Return [x, y] of the center of cell containing provided text 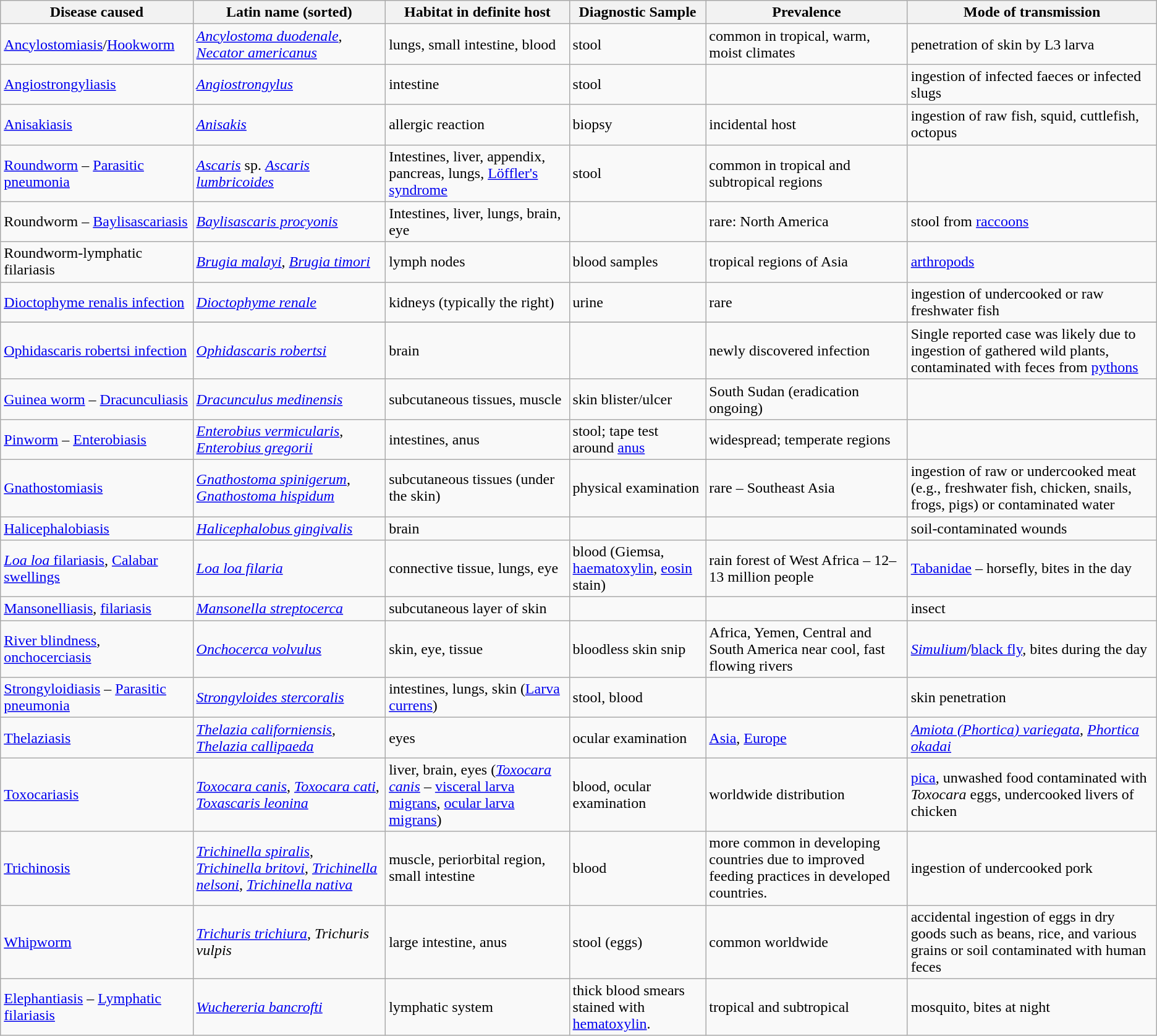
newly discovered infection [807, 350]
urine [638, 302]
Trichinella spiralis, Trichinella britovi, Trichinella nelsoni, Trichinella nativa [289, 868]
blood samples [638, 262]
Angiostrongylus [289, 84]
Wuchereria bancrofti [289, 1007]
Pinworm – Enterobiasis [96, 439]
physical examination [638, 488]
skin blister/ulcer [638, 399]
liver, brain, eyes (Toxocara canis – visceral larva migrans, ocular larva migrans) [477, 795]
stool, blood [638, 697]
Loa loa filaria [289, 569]
Strongyloides stercoralis [289, 697]
Roundworm – Parasitic pneumonia [96, 173]
Diagnostic Sample [638, 12]
Disease caused [96, 12]
Roundworm-lymphatic filariasis [96, 262]
Amiota (Phortica) variegata, Phortica okadai [1032, 738]
biopsy [638, 125]
Angiostrongyliasis [96, 84]
rare: North America [807, 221]
Roundworm – Baylisascariasis [96, 221]
ingestion of raw or undercooked meat (e.g., freshwater fish, chicken, snails, frogs, pigs) or contaminated water [1032, 488]
Gnathostomiasis [96, 488]
large intestine, anus [477, 942]
accidental ingestion of eggs in dry goods such as beans, rice, and various grains or soil contaminated with human feces [1032, 942]
Ascaris sp. Ascaris lumbricoides [289, 173]
eyes [477, 738]
rare – Southeast Asia [807, 488]
Latin name (sorted) [289, 12]
blood [638, 868]
Ophidascaris robertsi infection [96, 350]
Intestines, liver, lungs, brain, eye [477, 221]
ocular examination [638, 738]
common worldwide [807, 942]
Thelazia californiensis, Thelazia callipaeda [289, 738]
Anisakis [289, 125]
lymph nodes [477, 262]
Toxocariasis [96, 795]
insect [1032, 609]
connective tissue, lungs, eye [477, 569]
River blindness, onchocerciasis [96, 649]
thick blood smears stained with hematoxylin. [638, 1007]
Simulium/black fly, bites during the day [1032, 649]
widespread; temperate regions [807, 439]
intestine [477, 84]
Prevalence [807, 12]
Mansonelliasis, filariasis [96, 609]
bloodless skin snip [638, 649]
allergic reaction [477, 125]
arthropods [1032, 262]
Mode of transmission [1032, 12]
Africa, Yemen, Central and South America near cool, fast flowing rivers [807, 649]
lymphatic system [477, 1007]
incidental host [807, 125]
ingestion of infected faeces or infected slugs [1032, 84]
common in tropical and subtropical regions [807, 173]
Strongyloidiasis – Parasitic pneumonia [96, 697]
tropical and subtropical [807, 1007]
muscle, periorbital region, small intestine [477, 868]
Baylisascaris procyonis [289, 221]
stool (eggs) [638, 942]
soil-contaminated wounds [1032, 529]
more common in developing countries due to improved feeding practices in developed countries. [807, 868]
Elephantiasis – Lymphatic filariasis [96, 1007]
ingestion of undercooked pork [1032, 868]
kidneys (typically the right) [477, 302]
Tabanidae – horsefly, bites in the day [1032, 569]
intestines, lungs, skin (Larva currens) [477, 697]
Intestines, liver, appendix, pancreas, lungs, Löffler's syndrome [477, 173]
Thelaziasis [96, 738]
Guinea worm – Dracunculiasis [96, 399]
Brugia malayi, Brugia timori [289, 262]
Dracunculus medinensis [289, 399]
intestines, anus [477, 439]
South Sudan (eradication ongoing) [807, 399]
blood, ocular examination [638, 795]
Toxocara canis, Toxocara cati, Toxascaris leonina [289, 795]
rain forest of West Africa – 12–13 million people [807, 569]
Loa loa filariasis, Calabar swellings [96, 569]
Asia, Europe [807, 738]
Trichinosis [96, 868]
Habitat in definite host [477, 12]
mosquito, bites at night [1032, 1007]
Enterobius vermicularis, Enterobius gregorii [289, 439]
ingestion of raw fish, squid, cuttlefish, octopus [1032, 125]
skin penetration [1032, 697]
worldwide distribution [807, 795]
Ophidascaris robertsi [289, 350]
Dioctophyme renalis infection [96, 302]
Ancylostomiasis/Hookworm [96, 45]
lungs, small intestine, blood [477, 45]
skin, eye, tissue [477, 649]
ingestion of undercooked or raw freshwater fish [1032, 302]
penetration of skin by L3 larva [1032, 45]
rare [807, 302]
Halicephalobus gingivalis [289, 529]
subcutaneous tissues (under the skin) [477, 488]
Halicephalobiasis [96, 529]
Anisakiasis [96, 125]
Onchocerca volvulus [289, 649]
subcutaneous tissues, muscle [477, 399]
Ancylostoma duodenale, Necator americanus [289, 45]
Whipworm [96, 942]
tropical regions of Asia [807, 262]
stool; tape test around anus [638, 439]
Mansonella streptocerca [289, 609]
stool from raccoons [1032, 221]
pica, unwashed food contaminated with Toxocara eggs, undercooked livers of chicken [1032, 795]
subcutaneous layer of skin [477, 609]
Trichuris trichiura, Trichuris vulpis [289, 942]
Gnathostoma spinigerum, Gnathostoma hispidum [289, 488]
Dioctophyme renale [289, 302]
Single reported case was likely due to ingestion of gathered wild plants, contaminated with feces from pythons [1032, 350]
common in tropical, warm, moist climates [807, 45]
blood (Giemsa, haematoxylin, eosin stain) [638, 569]
